Return (x, y) of the center of cell containing provided text 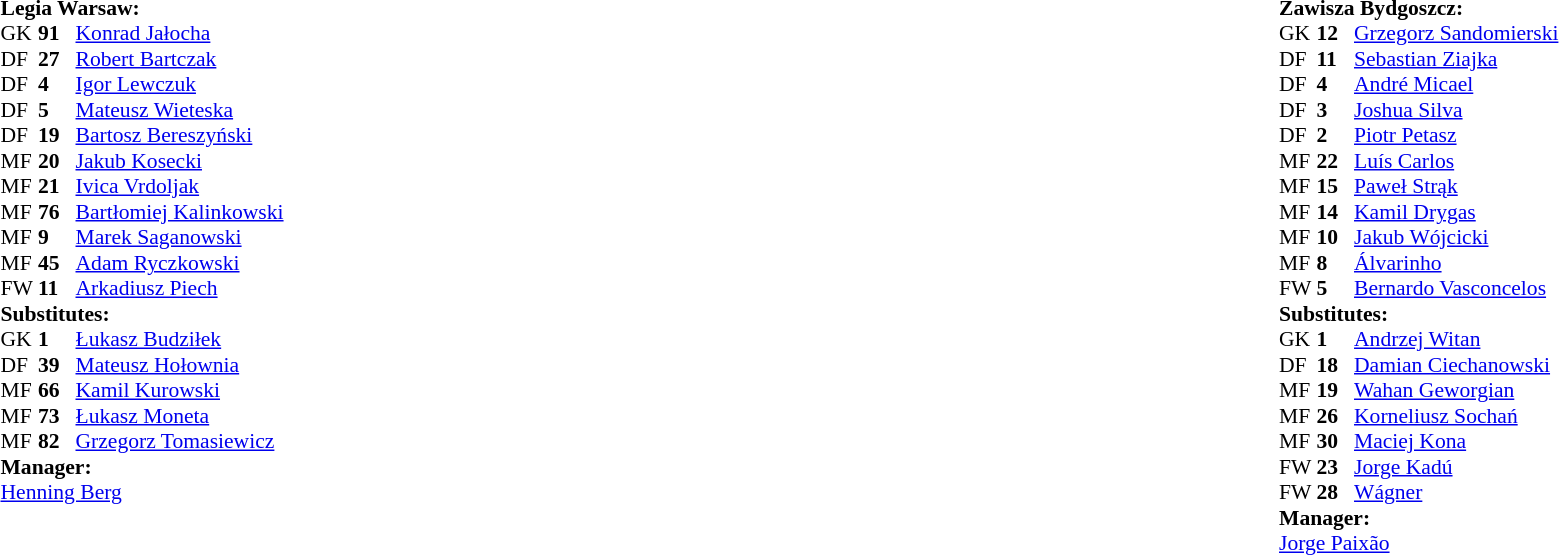
Bernardo Vasconcelos (1456, 289)
20 (57, 161)
Arkadiusz Piech (180, 289)
Luís Carlos (1456, 161)
45 (57, 263)
91 (57, 33)
Korneliusz Sochań (1456, 416)
Jakub Wójcicki (1456, 237)
Kamil Kurowski (180, 391)
82 (57, 441)
21 (57, 187)
Joshua Silva (1456, 110)
Adam Ryczkowski (180, 263)
76 (57, 212)
Damian Ciechanowski (1456, 365)
28 (1336, 493)
2 (1336, 135)
André Micael (1456, 85)
9 (57, 237)
23 (1336, 467)
Marek Saganowski (180, 237)
39 (57, 365)
Maciej Kona (1456, 441)
15 (1336, 187)
22 (1336, 161)
14 (1336, 212)
8 (1336, 263)
Sebastian Ziajka (1456, 59)
18 (1336, 365)
Wahan Geworgian (1456, 391)
10 (1336, 237)
26 (1336, 416)
Jakub Kosecki (180, 161)
Paweł Strąk (1456, 187)
Łukasz Moneta (180, 416)
Ivica Vrdoljak (180, 187)
12 (1336, 33)
Bartłomiej Kalinkowski (180, 212)
Henning Berg (142, 493)
Grzegorz Tomasiewicz (180, 441)
Igor Lewczuk (180, 85)
66 (57, 391)
3 (1336, 110)
Bartosz Bereszyński (180, 135)
Kamil Drygas (1456, 212)
Mateusz Wieteska (180, 110)
Konrad Jałocha (180, 33)
Jorge Kadú (1456, 467)
30 (1336, 441)
Robert Bartczak (180, 59)
Andrzej Witan (1456, 339)
Mateusz Hołownia (180, 365)
73 (57, 416)
Grzegorz Sandomierski (1456, 33)
27 (57, 59)
Wágner (1456, 493)
Álvarinho (1456, 263)
Piotr Petasz (1456, 135)
Łukasz Budziłek (180, 339)
